Output the (X, Y) coordinate of the center of the cell containing the given text.  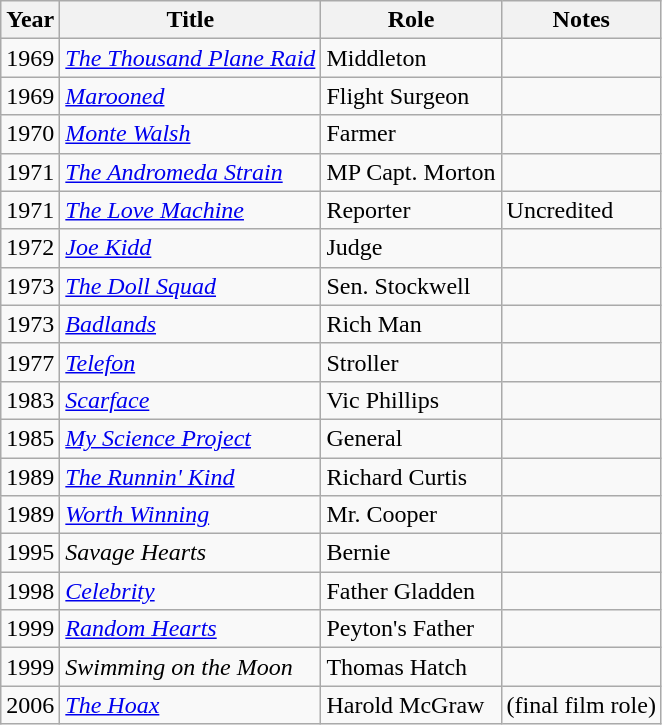
Scarface (190, 400)
Stroller (411, 362)
1985 (30, 438)
Harold McGraw (411, 705)
Richard Curtis (411, 477)
1970 (30, 134)
The Thousand Plane Raid (190, 58)
MP Capt. Morton (411, 172)
Sen. Stockwell (411, 286)
Role (411, 20)
Rich Man (411, 324)
Father Gladden (411, 591)
My Science Project (190, 438)
1972 (30, 248)
Badlands (190, 324)
Middleton (411, 58)
Reporter (411, 210)
Notes (581, 20)
1977 (30, 362)
Marooned (190, 96)
1983 (30, 400)
1998 (30, 591)
Mr. Cooper (411, 515)
Title (190, 20)
Vic Phillips (411, 400)
(final film role) (581, 705)
2006 (30, 705)
Random Hearts (190, 629)
Telefon (190, 362)
Bernie (411, 553)
Savage Hearts (190, 553)
The Doll Squad (190, 286)
Farmer (411, 134)
The Hoax (190, 705)
Uncredited (581, 210)
The Andromeda Strain (190, 172)
Thomas Hatch (411, 667)
Joe Kidd (190, 248)
Monte Walsh (190, 134)
Flight Surgeon (411, 96)
Worth Winning (190, 515)
Judge (411, 248)
General (411, 438)
Year (30, 20)
Swimming on the Moon (190, 667)
1995 (30, 553)
The Runnin' Kind (190, 477)
Peyton's Father (411, 629)
The Love Machine (190, 210)
Celebrity (190, 591)
